Identify which cell holds the provided text, then report its (x, y) central coordinate. 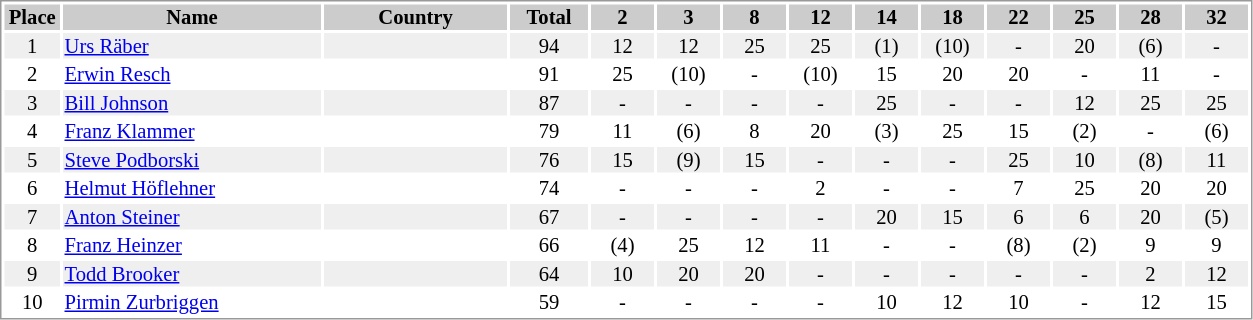
Name (192, 17)
Bill Johnson (192, 103)
Steve Podborski (192, 160)
66 (549, 245)
Place (32, 17)
Pirmin Zurbriggen (192, 303)
18 (952, 17)
76 (549, 160)
59 (549, 303)
(5) (1216, 217)
67 (549, 217)
64 (549, 274)
79 (549, 131)
Erwin Resch (192, 75)
4 (32, 131)
91 (549, 75)
1 (32, 46)
Country (416, 17)
32 (1216, 17)
Franz Heinzer (192, 245)
(1) (886, 46)
Todd Brooker (192, 274)
Total (549, 17)
28 (1150, 17)
Helmut Höflehner (192, 189)
Anton Steiner (192, 217)
5 (32, 160)
(9) (688, 160)
(4) (622, 245)
(3) (886, 131)
14 (886, 17)
Franz Klammer (192, 131)
Urs Räber (192, 46)
87 (549, 103)
74 (549, 189)
94 (549, 46)
22 (1018, 17)
